Extract the (X, Y) coordinate from the center of the cell holding the provided text.  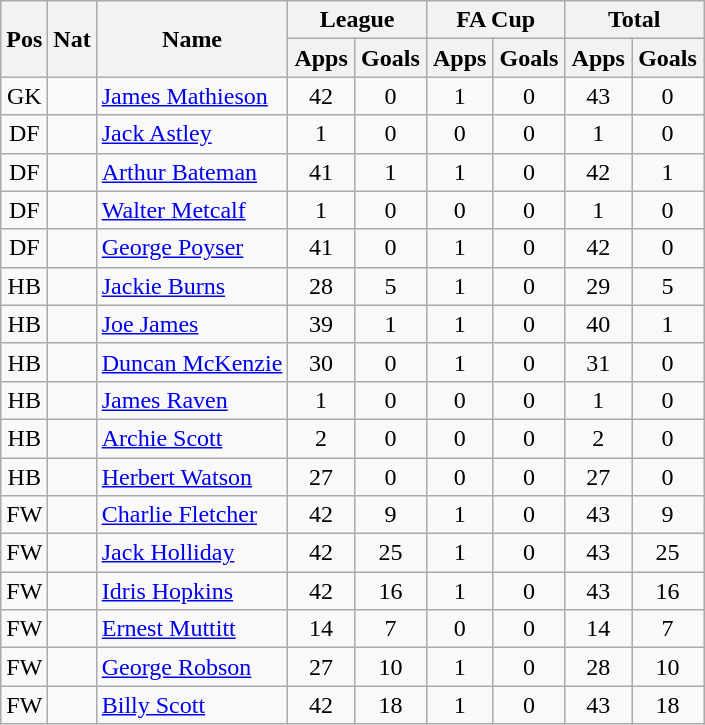
Duncan McKenzie (192, 362)
Jackie Burns (192, 286)
Total (634, 20)
Idris Hopkins (192, 591)
Jack Astley (192, 134)
Ernest Muttitt (192, 629)
Charlie Fletcher (192, 515)
31 (598, 362)
James Raven (192, 400)
30 (322, 362)
29 (598, 286)
Billy Scott (192, 705)
Pos (24, 39)
FA Cup (496, 20)
Jack Holliday (192, 553)
Nat (72, 39)
Arthur Bateman (192, 172)
Name (192, 39)
GK (24, 96)
George Robson (192, 667)
Walter Metcalf (192, 210)
39 (322, 324)
James Mathieson (192, 96)
League (358, 20)
Joe James (192, 324)
Herbert Watson (192, 477)
George Poyser (192, 248)
40 (598, 324)
Archie Scott (192, 438)
